Output the (x, y) coordinate of the center of the cell containing the given text.  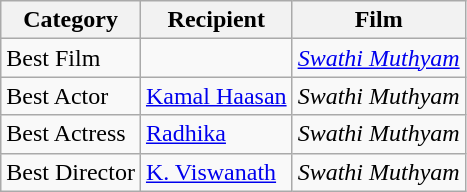
Kamal Haasan (216, 96)
Best Film (71, 58)
Radhika (216, 134)
K. Viswanath (216, 172)
Film (378, 20)
Recipient (216, 20)
Best Director (71, 172)
Best Actress (71, 134)
Best Actor (71, 96)
Category (71, 20)
